Scan for the cell matching the given text and deliver its [X, Y] coordinate at center. 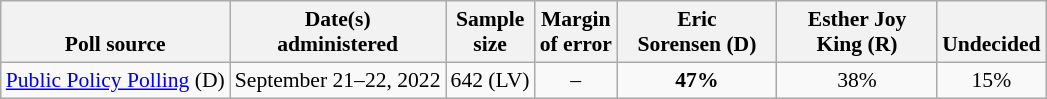
Date(s)administered [338, 32]
Undecided [991, 32]
Marginof error [576, 32]
15% [991, 80]
47% [697, 80]
38% [857, 80]
Samplesize [490, 32]
– [576, 80]
Poll source [116, 32]
Public Policy Polling (D) [116, 80]
September 21–22, 2022 [338, 80]
EricSorensen (D) [697, 32]
Esther JoyKing (R) [857, 32]
642 (LV) [490, 80]
